Capture the cell that displays the provided text and extract its (x, y) central coordinate. 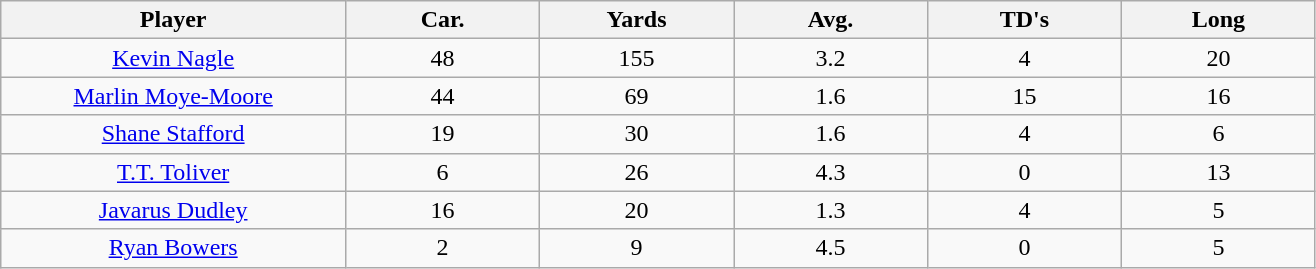
69 (637, 96)
4.5 (831, 248)
1.3 (831, 210)
4.3 (831, 172)
48 (443, 58)
44 (443, 96)
13 (1218, 172)
26 (637, 172)
3.2 (831, 58)
9 (637, 248)
155 (637, 58)
Avg. (831, 20)
Ryan Bowers (174, 248)
T.T. Toliver (174, 172)
Javarus Dudley (174, 210)
19 (443, 134)
Long (1218, 20)
15 (1024, 96)
TD's (1024, 20)
2 (443, 248)
Car. (443, 20)
30 (637, 134)
Shane Stafford (174, 134)
Marlin Moye-Moore (174, 96)
Player (174, 20)
Kevin Nagle (174, 58)
Yards (637, 20)
